From the cell containing the given text, extract its center point as [x, y] coordinate. 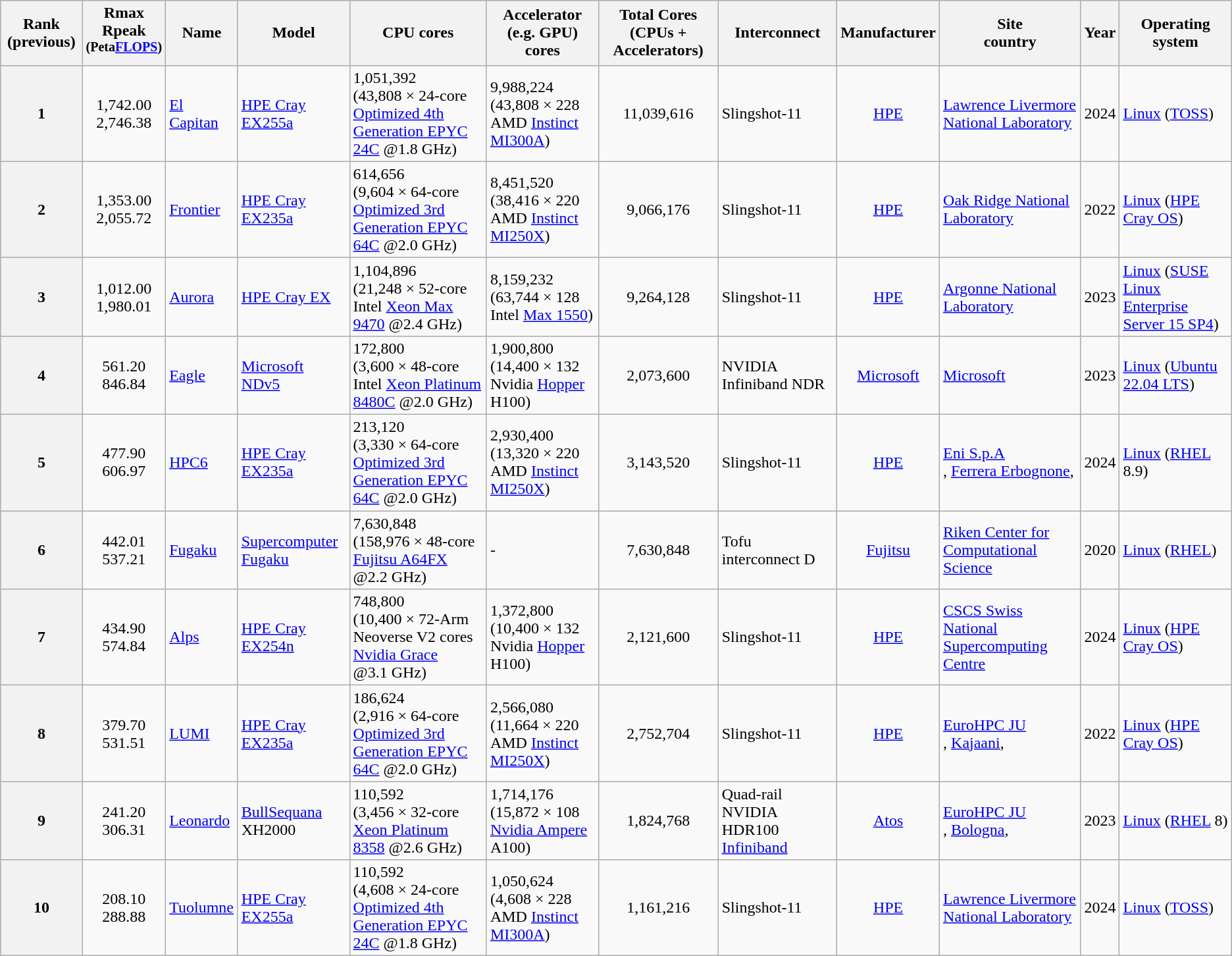
El Capitan [202, 113]
11,039,616 [658, 113]
7,630,848 [658, 550]
2,121,600 [658, 637]
HPE Cray EX254n [294, 637]
EuroHPC JU, Bologna, [1010, 820]
Atos [888, 820]
8,451,520 (38,416 × 220 AMD Instinct MI250X) [542, 209]
Sitecountry [1010, 33]
241.20306.31 [124, 820]
2,752,704 [658, 733]
Total Cores (CPUs + Accelerators) [658, 33]
Fugaku [202, 550]
4 [41, 375]
1 [41, 113]
CSCS Swiss National Supercomputing Centre [1010, 637]
Interconnect [777, 33]
110,592 (4,608 × 24-core Optimized 4th Generation EPYC 24C @1.8 GHz) [418, 908]
8,159,232 (63,744 × 128 Intel Max 1550) [542, 296]
Name [202, 33]
Operatingsystem [1175, 33]
Alps [202, 637]
CPU cores [418, 33]
NVIDIA Infiniband NDR [777, 375]
7,630,848 (158,976 × 48-core Fujitsu A64FX @2.2 GHz) [418, 550]
1,050,624 (4,608 × 228 AMD Instinct MI300A) [542, 908]
213,120 (3,330 × 64-core Optimized 3rd Generation EPYC 64C @2.0 GHz) [418, 463]
442.01537.21 [124, 550]
1,161,216 [658, 908]
Tofu interconnect D [777, 550]
Quad-rail NVIDIA HDR100 Infiniband [777, 820]
3,143,520 [658, 463]
2,566,080 (11,664 × 220 AMD Instinct MI250X) [542, 733]
3 [41, 296]
2,930,400 (13,320 × 220 AMD Instinct MI250X) [542, 463]
1,372,800 (10,400 × 132 Nvidia Hopper H100) [542, 637]
LUMI [202, 733]
1,353.00 2,055.72 [124, 209]
Eagle [202, 375]
1,012.001,980.01 [124, 296]
Manufacturer [888, 33]
1,051,392 (43,808 × 24-core Optimized 4th Generation EPYC 24C @1.8 GHz) [418, 113]
Leonardo [202, 820]
186,624 (2,916 × 64-core Optimized 3rd Generation EPYC 64C @2.0 GHz) [418, 733]
1,824,768 [658, 820]
Linux (Ubuntu 22.04 LTS) [1175, 375]
7 [41, 637]
Frontier [202, 209]
1,900,800 (14,400 × 132 Nvidia Hopper H100) [542, 375]
BullSequana XH2000 [294, 820]
614,656 (9,604 × 64-core Optimized 3rd Generation EPYC 64C @2.0 GHz) [418, 209]
HPC6 [202, 463]
9,988,224 (43,808 × 228 AMD Instinct MI300A) [542, 113]
Oak Ridge National Laboratory [1010, 209]
10 [41, 908]
- [542, 550]
Argonne National Laboratory [1010, 296]
Riken Center for Computational Science [1010, 550]
Model [294, 33]
Tuolumne [202, 908]
Rank (previous) [41, 33]
8 [41, 733]
9,264,128 [658, 296]
9,066,176 [658, 209]
2,073,600 [658, 375]
379.70531.51 [124, 733]
RmaxRpeak(PetaFLOPS) [124, 33]
172,800 (3,600 × 48-core Intel Xeon Platinum 8480C @2.0 GHz) [418, 375]
Linux (RHEL 8) [1175, 820]
748,800 (10,400 × 72-Arm Neoverse V2 cores Nvidia Grace @3.1 GHz) [418, 637]
5 [41, 463]
1,742.00 2,746.38 [124, 113]
HPE Cray EX [294, 296]
Supercomputer Fugaku [294, 550]
1,714,176 (15,872 × 108 Nvidia Ampere A100) [542, 820]
434.90 574.84 [124, 637]
1,104,896 (21,248 × 52-core Intel Xeon Max 9470 @2.4 GHz) [418, 296]
Microsoft NDv5 [294, 375]
Linux (RHEL) [1175, 550]
EuroHPC JU, Kajaani, [1010, 733]
9 [41, 820]
2 [41, 209]
208.10288.88 [124, 908]
Linux (SUSE Linux Enterprise Server 15 SP4) [1175, 296]
6 [41, 550]
2020 [1100, 550]
Eni S.p.A, Ferrera Erbognone, [1010, 463]
Linux (RHEL 8.9) [1175, 463]
Year [1100, 33]
561.20846.84 [124, 375]
Fujitsu [888, 550]
Accelerator (e.g. GPU) cores [542, 33]
Aurora [202, 296]
110,592 (3,456 × 32-core Xeon Platinum 8358 @2.6 GHz) [418, 820]
477.90606.97 [124, 463]
